Return (X, Y) of the center of cell containing provided text 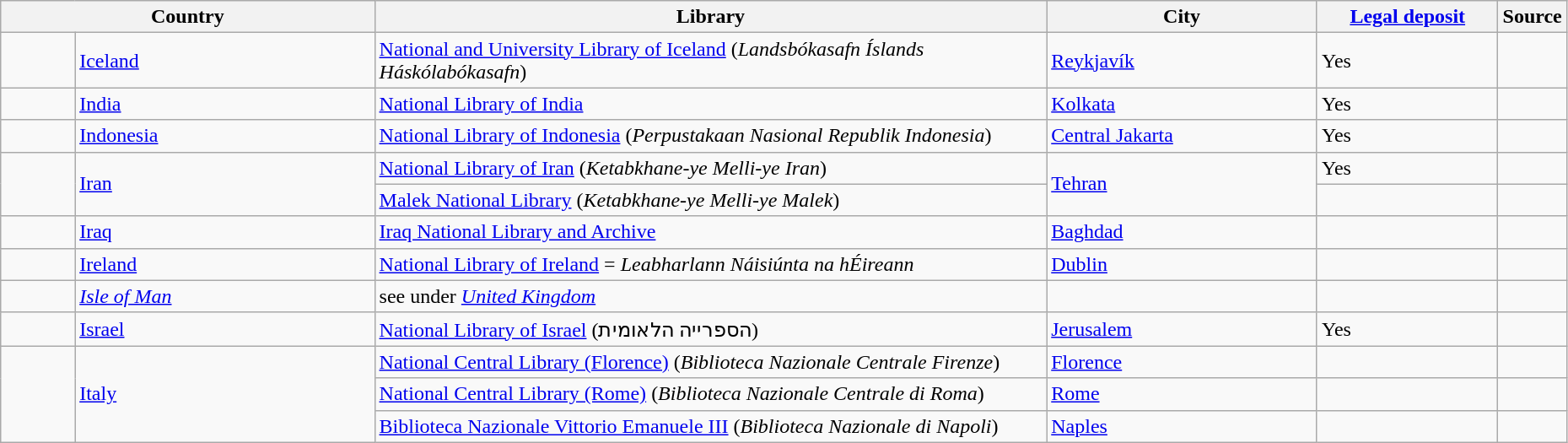
Naples (1183, 426)
Italy (224, 394)
Baghdad (1183, 232)
Isle of Man (224, 296)
Legal deposit (1407, 17)
Tehran (1183, 184)
National Library of India (710, 104)
Iran (224, 184)
Indonesia (224, 136)
National Library of Indonesia (Perpustakaan Nasional Republik Indonesia) (710, 136)
National and University Library of Iceland (Landsbókasafn Íslands Háskólabókasafn) (710, 61)
India (224, 104)
Library (710, 17)
Iraq National Library and Archive (710, 232)
Country (187, 17)
Israel (224, 329)
National Library of Israel (הספרייה הלאומית) (710, 329)
Reykjavík (1183, 61)
National Library of Ireland = Leabharlann Náisiúnta na hÉireann (710, 264)
National Library of Iran (Ketabkhane-ye Melli-ye Iran) (710, 168)
Malek National Library (Ketabkhane-ye Melli-ye Malek) (710, 200)
Jerusalem (1183, 329)
see under United Kingdom (710, 296)
Ireland (224, 264)
Dublin (1183, 264)
Rome (1183, 394)
National Central Library (Rome) (Biblioteca Nazionale Centrale di Roma) (710, 394)
Iraq (224, 232)
City (1183, 17)
Source (1532, 17)
Biblioteca Nazionale Vittorio Emanuele III (Biblioteca Nazionale di Napoli) (710, 426)
Central Jakarta (1183, 136)
National Central Library (Florence) (Biblioteca Nazionale Centrale Firenze) (710, 362)
Iceland (224, 61)
Florence (1183, 362)
Kolkata (1183, 104)
